For the text-containing cell, return its midpoint in (X, Y) coordinate format. 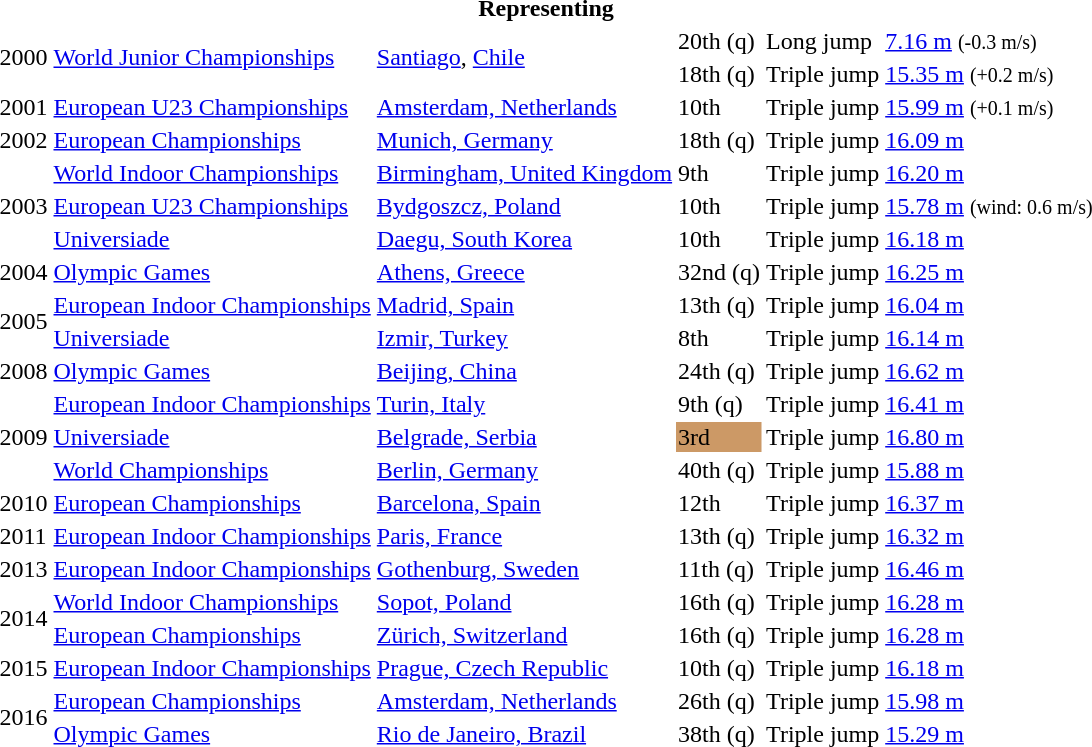
Turin, Italy (524, 404)
World Championships (212, 470)
40th (q) (720, 470)
Long jump (823, 41)
12th (720, 503)
9th (q) (720, 404)
3rd (720, 437)
Gothenburg, Sweden (524, 569)
Beijing, China (524, 371)
8th (720, 338)
20th (q) (720, 41)
Madrid, Spain (524, 305)
Birmingham, United Kingdom (524, 173)
24th (q) (720, 371)
Izmir, Turkey (524, 338)
Munich, Germany (524, 140)
Berlin, Germany (524, 470)
Barcelona, Spain (524, 503)
Santiago, Chile (524, 58)
Athens, Greece (524, 272)
Zürich, Switzerland (524, 635)
26th (q) (720, 701)
Belgrade, Serbia (524, 437)
Paris, France (524, 536)
10th (q) (720, 668)
Sopot, Poland (524, 602)
11th (q) (720, 569)
9th (720, 173)
Bydgoszcz, Poland (524, 206)
Daegu, South Korea (524, 239)
Prague, Czech Republic (524, 668)
32nd (q) (720, 272)
World Junior Championships (212, 58)
